Return (X, Y) of the center of cell containing provided text 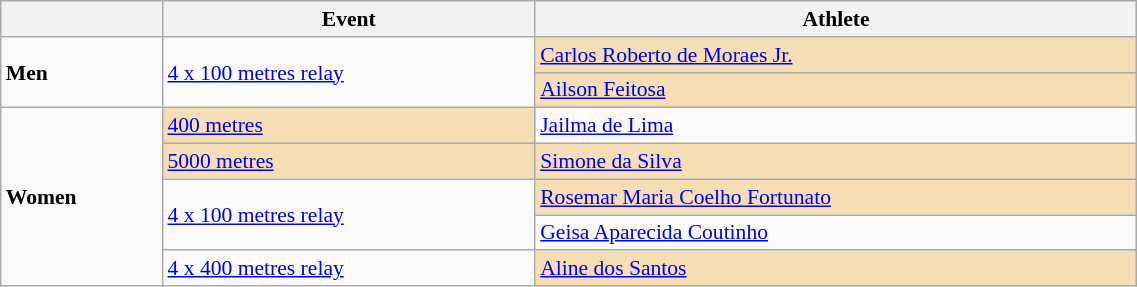
Men (82, 72)
5000 metres (348, 162)
Women (82, 197)
Athlete (836, 19)
Jailma de Lima (836, 126)
Geisa Aparecida Coutinho (836, 233)
Event (348, 19)
Simone da Silva (836, 162)
Rosemar Maria Coelho Fortunato (836, 197)
Aline dos Santos (836, 269)
Ailson Feitosa (836, 90)
Carlos Roberto de Moraes Jr. (836, 55)
4 x 400 metres relay (348, 269)
400 metres (348, 126)
